Output the (x, y) coordinate of the center of the cell containing the given text.  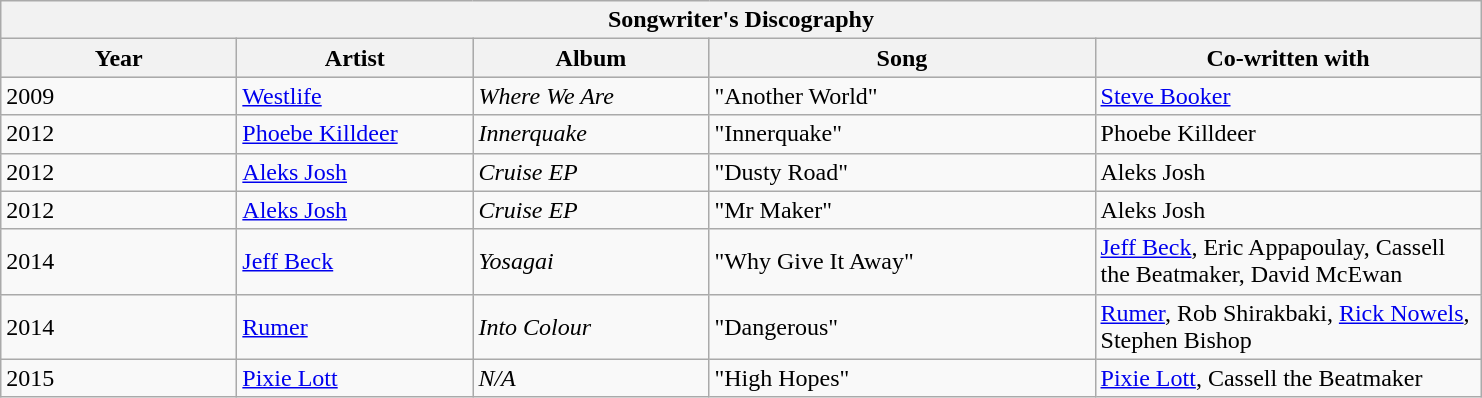
Into Colour (591, 326)
Song (902, 58)
Year (119, 58)
"Another World" (902, 96)
Yosagai (591, 262)
Album (591, 58)
"Dangerous" (902, 326)
"High Hopes" (902, 378)
Rumer (355, 326)
"Dusty Road" (902, 172)
Pixie Lott, Cassell the Beatmaker (1288, 378)
Where We Are (591, 96)
Innerquake (591, 134)
2015 (119, 378)
"Mr Maker" (902, 210)
Steve Booker (1288, 96)
Westlife (355, 96)
N/A (591, 378)
Artist (355, 58)
Jeff Beck (355, 262)
Jeff Beck, Eric Appapoulay, Cassell the Beatmaker, David McEwan (1288, 262)
Co-written with (1288, 58)
2009 (119, 96)
Rumer, Rob Shirakbaki, Rick Nowels, Stephen Bishop (1288, 326)
"Innerquake" (902, 134)
Pixie Lott (355, 378)
"Why Give It Away" (902, 262)
Songwriter's Discography (741, 20)
